Locate the cell with the specified text and output its (X, Y) center coordinate. 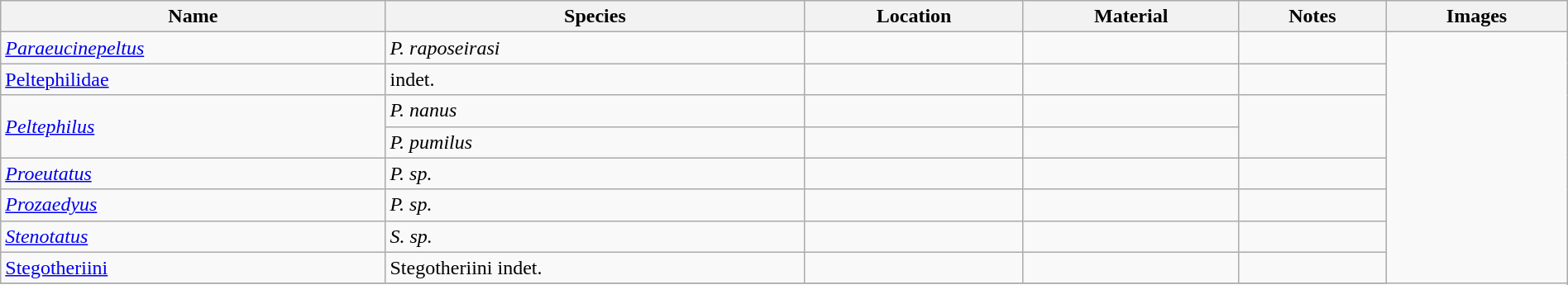
Proeutatus (194, 173)
indet. (595, 79)
Peltephilidae (194, 79)
Stenotatus (194, 236)
Stegotheriini (194, 268)
S. sp. (595, 236)
P. raposeirasi (595, 48)
Stegotheriini indet. (595, 268)
P. pumilus (595, 142)
Location (914, 17)
Species (595, 17)
Images (1477, 17)
Name (194, 17)
P. nanus (595, 111)
Notes (1312, 17)
Material (1131, 17)
Prozaedyus (194, 205)
Peltephilus (194, 126)
Paraeucinepeltus (194, 48)
